Provide the [X, Y] coordinate of the cell's center where the given text is located.  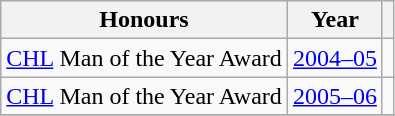
Year [334, 20]
2004–05 [334, 58]
Honours [144, 20]
2005–06 [334, 96]
